Return the (x, y) coordinate for the center point of the cell that contains the specified text.  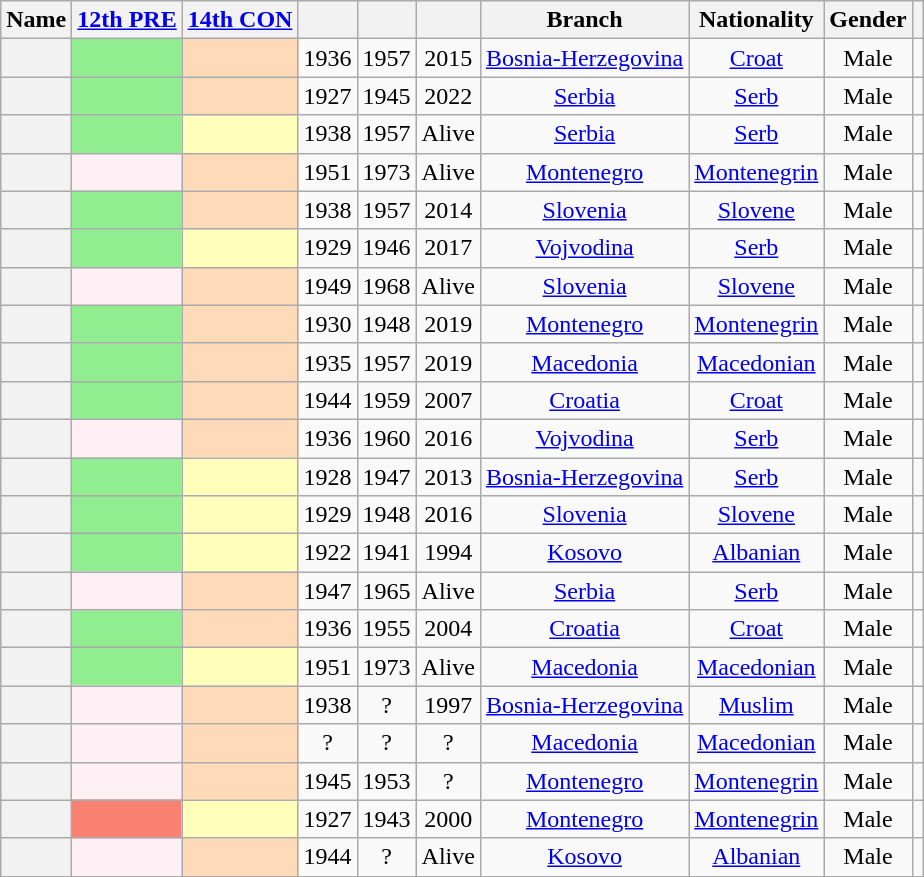
14th CON (240, 20)
2004 (448, 629)
1955 (386, 629)
Gender (868, 20)
1949 (328, 286)
12th PRE (127, 20)
1968 (386, 286)
1943 (386, 819)
Muslim (756, 705)
1946 (386, 248)
1997 (448, 705)
2014 (448, 210)
1922 (328, 553)
Name (36, 20)
2022 (448, 96)
1941 (386, 553)
2007 (448, 400)
1965 (386, 591)
2017 (448, 248)
1935 (328, 362)
2013 (448, 477)
1953 (386, 781)
1930 (328, 324)
1994 (448, 553)
1959 (386, 400)
2000 (448, 819)
Branch (584, 20)
2015 (448, 58)
1960 (386, 438)
Nationality (756, 20)
1928 (328, 477)
